Output the (X, Y) coordinate of the center of the cell containing the given text.  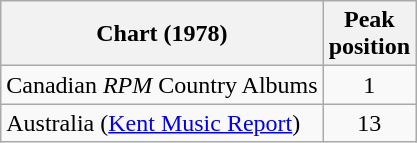
1 (369, 85)
Chart (1978) (162, 34)
Australia (Kent Music Report) (162, 123)
Canadian RPM Country Albums (162, 85)
Peakposition (369, 34)
13 (369, 123)
